Return the (x, y) coordinate for the center point of the cell that contains the specified text.  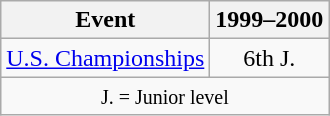
J. = Junior level (165, 96)
1999–2000 (270, 20)
Event (106, 20)
6th J. (270, 58)
U.S. Championships (106, 58)
